Detect which cell encompasses the target text, then output its (x, y) center coordinate. 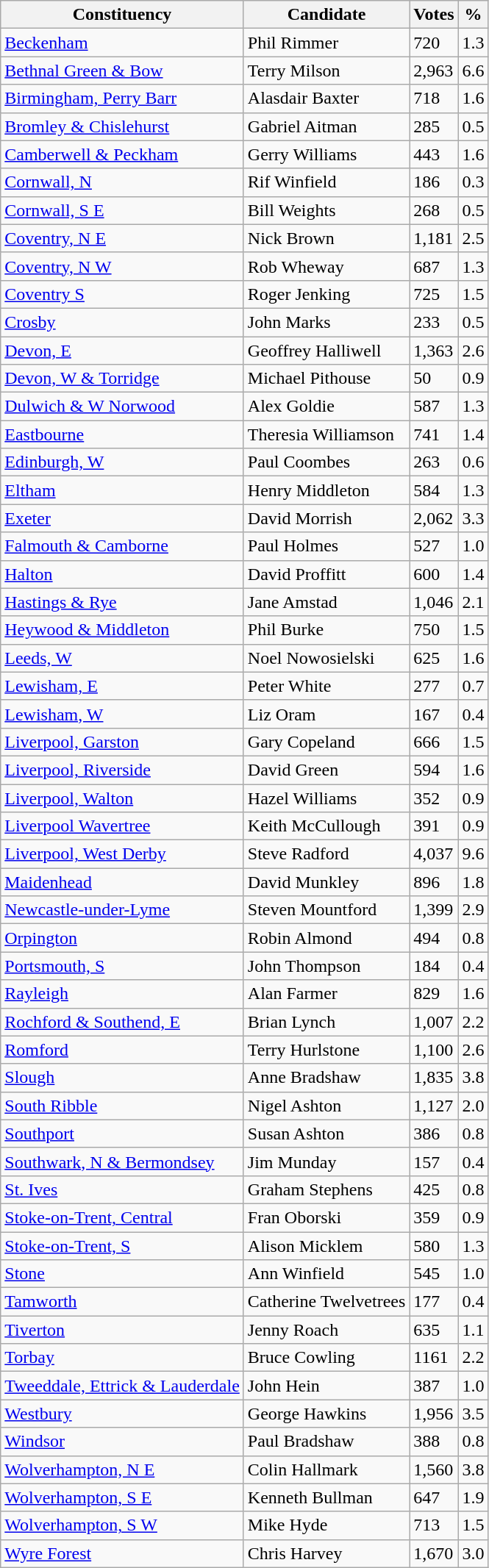
Dulwich & W Norwood (122, 407)
Coventry, N E (122, 238)
263 (434, 462)
Paul Coombes (326, 462)
1,956 (434, 1414)
391 (434, 826)
Bruce Cowling (326, 1358)
Nick Brown (326, 238)
Crosby (122, 322)
Alex Goldie (326, 407)
387 (434, 1386)
1,399 (434, 910)
Geoffrey Halliwell (326, 351)
666 (434, 742)
Ann Winfield (326, 1274)
Steven Mountford (326, 910)
443 (434, 154)
545 (434, 1274)
3.3 (474, 518)
1,127 (434, 1106)
Stoke-on-Trent, S (122, 1246)
Steve Radford (326, 854)
Mike Hyde (326, 1525)
Coventry S (122, 294)
Paul Bradshaw (326, 1442)
Wolverhampton, N E (122, 1469)
2,062 (434, 518)
580 (434, 1246)
3.0 (474, 1553)
1,363 (434, 351)
Windsor (122, 1442)
1,100 (434, 1050)
594 (434, 770)
0.7 (474, 686)
Alasdair Baxter (326, 99)
584 (434, 490)
Michael Pithouse (326, 379)
2.0 (474, 1106)
Southport (122, 1134)
Phil Rimmer (326, 43)
Candidate (326, 15)
Wolverhampton, S E (122, 1497)
David Green (326, 770)
Newcastle-under-Lyme (122, 910)
Noel Nowosielski (326, 658)
Rayleigh (122, 994)
Eltham (122, 490)
494 (434, 938)
Rob Wheway (326, 266)
1,181 (434, 238)
1.9 (474, 1497)
Orpington (122, 938)
Theresia Williamson (326, 434)
Anne Bradshaw (326, 1078)
Lewisham, W (122, 714)
Chris Harvey (326, 1553)
Camberwell & Peckham (122, 154)
233 (434, 322)
Kenneth Bullman (326, 1497)
184 (434, 966)
50 (434, 379)
177 (434, 1302)
David Munkley (326, 882)
268 (434, 210)
Exeter (122, 518)
277 (434, 686)
Constituency (122, 15)
Lewisham, E (122, 686)
Henry Middleton (326, 490)
Stoke-on-Trent, Central (122, 1217)
713 (434, 1525)
Nigel Ashton (326, 1106)
David Proffitt (326, 574)
157 (434, 1161)
Peter White (326, 686)
Liverpool, Walton (122, 798)
Jane Amstad (326, 602)
Eastbourne (122, 434)
Terry Hurlstone (326, 1050)
2.1 (474, 602)
Colin Hallmark (326, 1469)
Roger Jenking (326, 294)
527 (434, 546)
352 (434, 798)
3.5 (474, 1414)
Liverpool, West Derby (122, 854)
896 (434, 882)
Catherine Twelvetrees (326, 1302)
2.9 (474, 910)
Wolverhampton, S W (122, 1525)
Alison Micklem (326, 1246)
1.1 (474, 1330)
Tiverton (122, 1330)
718 (434, 99)
Torbay (122, 1358)
Bromley & Chislehurst (122, 126)
John Thompson (326, 966)
625 (434, 658)
Gary Copeland (326, 742)
Beckenham (122, 43)
1161 (434, 1358)
St. Ives (122, 1189)
Maidenhead (122, 882)
Tweeddale, Ettrick & Lauderdale (122, 1386)
167 (434, 714)
Cornwall, N (122, 182)
Rochford & Southend, E (122, 1022)
Liverpool, Riverside (122, 770)
Stone (122, 1274)
% (474, 15)
750 (434, 630)
0.6 (474, 462)
Hazel Williams (326, 798)
6.6 (474, 71)
Bethnal Green & Bow (122, 71)
Devon, E (122, 351)
Halton (122, 574)
Liverpool Wavertree (122, 826)
Edinburgh, W (122, 462)
Romford (122, 1050)
Southwark, N & Bermondsey (122, 1161)
741 (434, 434)
Bill Weights (326, 210)
359 (434, 1217)
600 (434, 574)
Leeds, W (122, 658)
John Hein (326, 1386)
Coventry, N W (122, 266)
635 (434, 1330)
Slough (122, 1078)
Wyre Forest (122, 1553)
Phil Burke (326, 630)
Robin Almond (326, 938)
John Marks (326, 322)
Graham Stephens (326, 1189)
285 (434, 126)
720 (434, 43)
Birmingham, Perry Barr (122, 99)
Rif Winfield (326, 182)
2.5 (474, 238)
Susan Ashton (326, 1134)
Jim Munday (326, 1161)
1,670 (434, 1553)
1.8 (474, 882)
829 (434, 994)
Gerry Williams (326, 154)
Jenny Roach (326, 1330)
4,037 (434, 854)
George Hawkins (326, 1414)
Cornwall, S E (122, 210)
587 (434, 407)
Heywood & Middleton (122, 630)
2,963 (434, 71)
Falmouth & Camborne (122, 546)
Portsmouth, S (122, 966)
687 (434, 266)
Votes (434, 15)
186 (434, 182)
Hastings & Rye (122, 602)
Paul Holmes (326, 546)
725 (434, 294)
David Morrish (326, 518)
Terry Milson (326, 71)
Gabriel Aitman (326, 126)
Brian Lynch (326, 1022)
1,835 (434, 1078)
Tamworth (122, 1302)
1,046 (434, 602)
Westbury (122, 1414)
Fran Oborski (326, 1217)
647 (434, 1497)
388 (434, 1442)
Alan Farmer (326, 994)
425 (434, 1189)
Liz Oram (326, 714)
Liverpool, Garston (122, 742)
South Ribble (122, 1106)
1,007 (434, 1022)
Keith McCullough (326, 826)
Devon, W & Torridge (122, 379)
1,560 (434, 1469)
0.3 (474, 182)
386 (434, 1134)
9.6 (474, 854)
